Extract the [X, Y] coordinate from the center of the cell holding the provided text.  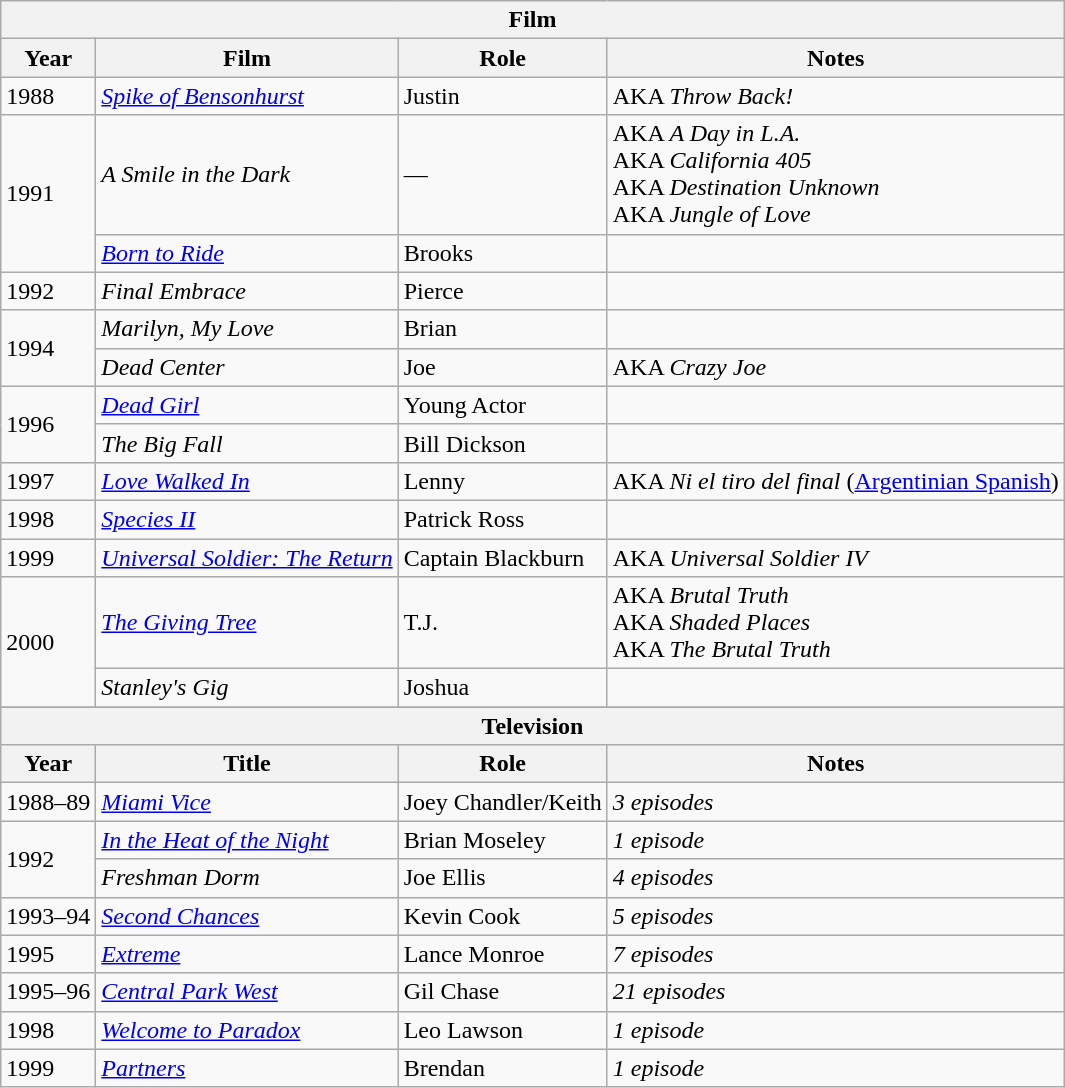
Central Park West [247, 992]
AKA Universal Soldier IV [836, 557]
Universal Soldier: The Return [247, 557]
Television [533, 726]
3 episodes [836, 802]
Leo Lawson [502, 1030]
Love Walked In [247, 481]
T.J. [502, 623]
Spike of Bensonhurst [247, 96]
A Smile in the Dark [247, 174]
Young Actor [502, 405]
Joe Ellis [502, 878]
Joshua [502, 688]
Brendan [502, 1068]
1991 [48, 194]
In the Heat of the Night [247, 840]
Marilyn, My Love [247, 329]
Stanley's Gig [247, 688]
The Big Fall [247, 443]
Brian Moseley [502, 840]
Joey Chandler/Keith [502, 802]
Miami Vice [247, 802]
Partners [247, 1068]
The Giving Tree [247, 623]
1988–89 [48, 802]
1995–96 [48, 992]
5 episodes [836, 916]
1997 [48, 481]
Species II [247, 519]
Title [247, 764]
Kevin Cook [502, 916]
1995 [48, 954]
Justin [502, 96]
Brian [502, 329]
Patrick Ross [502, 519]
1988 [48, 96]
2000 [48, 642]
Joe [502, 367]
Dead Girl [247, 405]
Bill Dickson [502, 443]
AKA Throw Back! [836, 96]
21 episodes [836, 992]
Brooks [502, 253]
Final Embrace [247, 291]
7 episodes [836, 954]
1993–94 [48, 916]
Second Chances [247, 916]
AKA Ni el tiro del final (Argentinian Spanish) [836, 481]
Extreme [247, 954]
Freshman Dorm [247, 878]
Captain Blackburn [502, 557]
Pierce [502, 291]
Lenny [502, 481]
AKA A Day in L.A. AKA California 405 AKA Destination Unknown AKA Jungle of Love [836, 174]
Gil Chase [502, 992]
AKA Crazy Joe [836, 367]
AKA Brutal Truth AKA Shaded Places AKA The Brutal Truth [836, 623]
— [502, 174]
1994 [48, 348]
Lance Monroe [502, 954]
4 episodes [836, 878]
Welcome to Paradox [247, 1030]
1996 [48, 424]
Dead Center [247, 367]
Born to Ride [247, 253]
